From the cell containing the given text, extract its center point as [X, Y] coordinate. 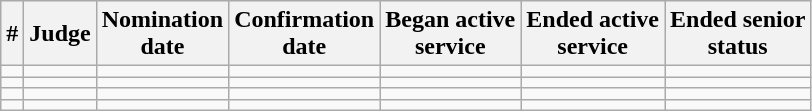
Confirmationdate [304, 34]
Ended activeservice [593, 34]
# [12, 34]
Nominationdate [162, 34]
Began activeservice [450, 34]
Ended seniorstatus [737, 34]
Judge [60, 34]
